Determine the [X, Y] coordinate at the center of the cell enclosing the given text.  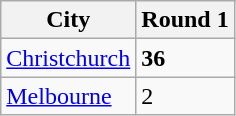
2 [185, 96]
City [68, 20]
36 [185, 58]
Christchurch [68, 58]
Melbourne [68, 96]
Round 1 [185, 20]
